Find where the given text appears and provide that cell's center as (X, Y) coordinate. 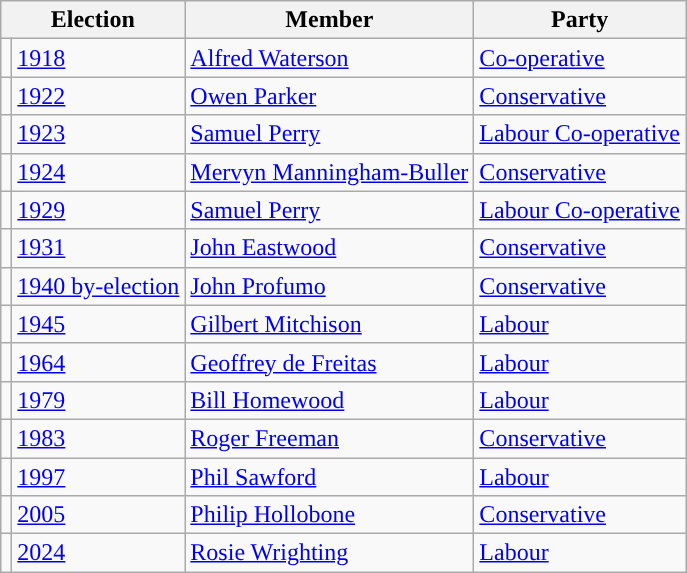
Phil Sawford (330, 477)
John Eastwood (330, 248)
1940 by-election (98, 286)
1931 (98, 248)
Member (330, 20)
Election (93, 20)
1922 (98, 96)
Alfred Waterson (330, 58)
Mervyn Manningham-Buller (330, 172)
1923 (98, 134)
Co-operative (580, 58)
John Profumo (330, 286)
1983 (98, 438)
Party (580, 20)
1979 (98, 400)
Roger Freeman (330, 438)
1997 (98, 477)
1918 (98, 58)
Philip Hollobone (330, 515)
1924 (98, 172)
Bill Homewood (330, 400)
1929 (98, 210)
1964 (98, 362)
1945 (98, 324)
2024 (98, 553)
2005 (98, 515)
Owen Parker (330, 96)
Rosie Wrighting (330, 553)
Geoffrey de Freitas (330, 362)
Gilbert Mitchison (330, 324)
